Pinpoint the cell where the given text exists, returning its [x, y] midpoint coordinate. 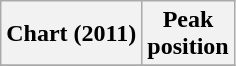
Chart (2011) [72, 34]
Peakposition [188, 34]
